Return [X, Y] of the center of cell containing provided text 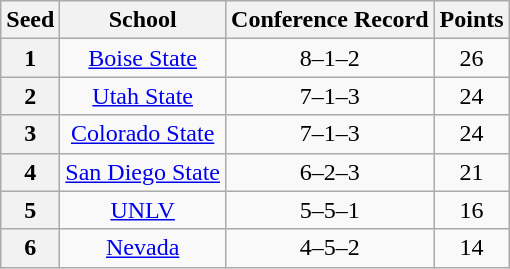
5 [30, 210]
14 [472, 248]
School [143, 20]
8–1–2 [330, 58]
16 [472, 210]
4–5–2 [330, 248]
UNLV [143, 210]
5–5–1 [330, 210]
San Diego State [143, 172]
6–2–3 [330, 172]
Colorado State [143, 134]
1 [30, 58]
Seed [30, 20]
21 [472, 172]
3 [30, 134]
Nevada [143, 248]
Boise State [143, 58]
Points [472, 20]
2 [30, 96]
Utah State [143, 96]
Conference Record [330, 20]
4 [30, 172]
6 [30, 248]
26 [472, 58]
